Identify which cell holds the provided text, then report its [x, y] central coordinate. 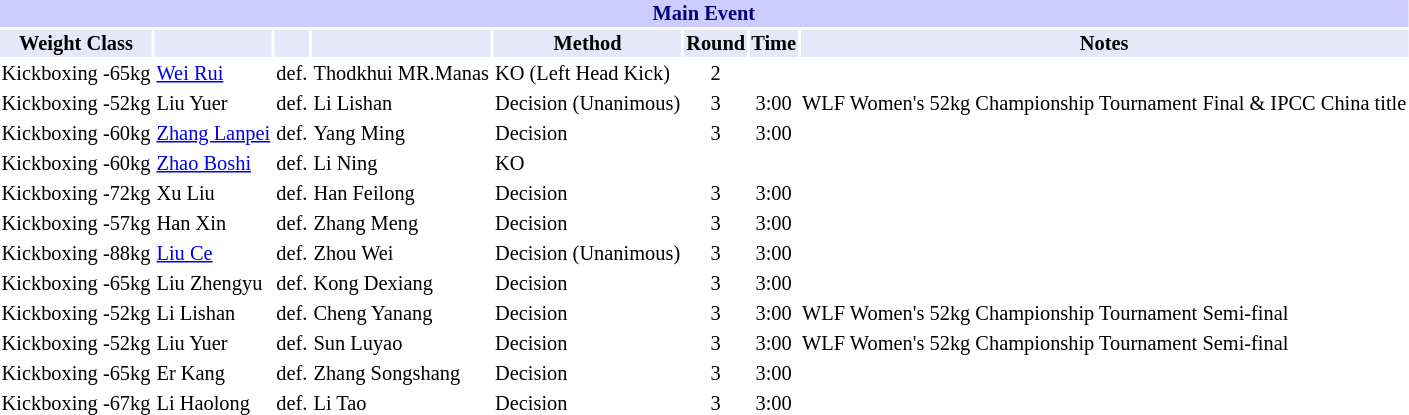
Kong Dexiang [402, 284]
Liu Ce [214, 254]
Zhang Songshang [402, 374]
WLF Women's 52kg Championship Tournament Final & IPCC China title [1104, 104]
Er Kang [214, 374]
Zhao Boshi [214, 164]
Kickboxing -57kg [76, 224]
Zhang Meng [402, 224]
Xu Liu [214, 194]
KO [588, 164]
Sun Luyao [402, 344]
KO (Left Head Kick) [588, 74]
Method [588, 44]
Weight Class [76, 44]
Wei Rui [214, 74]
Zhang Lanpei [214, 134]
Thodkhui MR.Manas [402, 74]
Cheng Yanang [402, 314]
Main Event [704, 14]
Kickboxing -88kg [76, 254]
Han Xin [214, 224]
Han Feilong [402, 194]
Time [774, 44]
Li Ning [402, 164]
Yang Ming [402, 134]
Zhou Wei [402, 254]
Round [716, 44]
Liu Zhengyu [214, 284]
Kickboxing -72kg [76, 194]
2 [716, 74]
Notes [1104, 44]
